Search for the cell housing the specified text and yield its (X, Y) center coordinate. 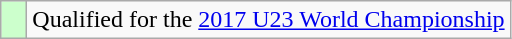
Qualified for the 2017 U23 World Championship (268, 20)
